For the text-containing cell, return its midpoint in (x, y) coordinate format. 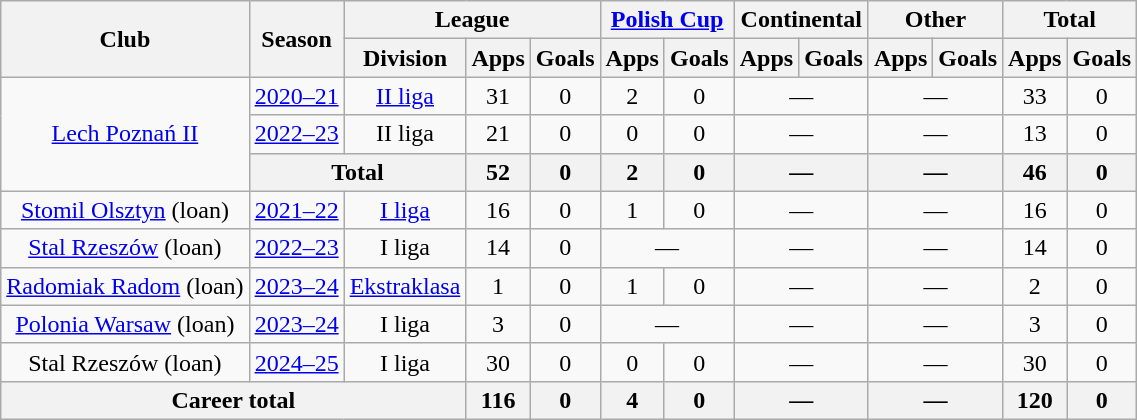
Division (405, 58)
Polish Cup (667, 20)
120 (1035, 400)
52 (498, 172)
4 (632, 400)
2021–22 (296, 210)
Lech Poznań II (125, 134)
13 (1035, 134)
League (472, 20)
Career total (234, 400)
Other (935, 20)
Club (125, 39)
116 (498, 400)
33 (1035, 96)
Stomil Olsztyn (loan) (125, 210)
Polonia Warsaw (loan) (125, 324)
21 (498, 134)
Season (296, 39)
Radomiak Radom (loan) (125, 286)
46 (1035, 172)
Continental (801, 20)
Ekstraklasa (405, 286)
2020–21 (296, 96)
31 (498, 96)
2024–25 (296, 362)
